Identify which cell holds the provided text, then report its [x, y] central coordinate. 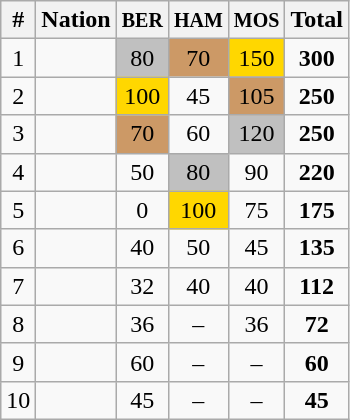
105 [256, 96]
9 [18, 362]
72 [317, 324]
HAM [198, 20]
175 [317, 210]
1 [18, 58]
10 [18, 400]
0 [142, 210]
BER [142, 20]
300 [317, 58]
32 [142, 286]
8 [18, 324]
75 [256, 210]
# [18, 20]
5 [18, 210]
150 [256, 58]
MOS [256, 20]
135 [317, 248]
120 [256, 134]
6 [18, 248]
112 [317, 286]
90 [256, 172]
4 [18, 172]
7 [18, 286]
Total [317, 20]
220 [317, 172]
2 [18, 96]
Nation [76, 20]
3 [18, 134]
